Search for the cell housing the specified text and yield its (X, Y) center coordinate. 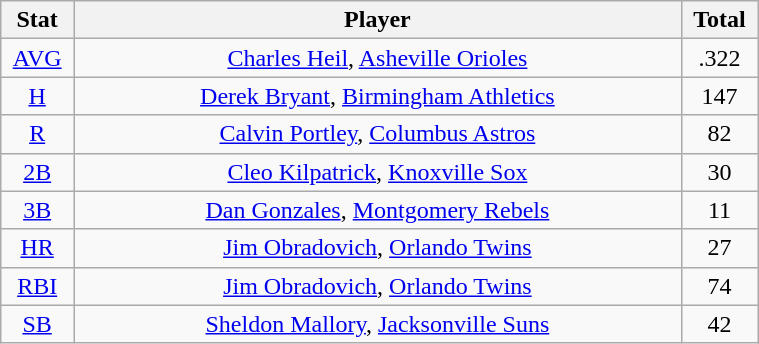
Charles Heil, Asheville Orioles (378, 58)
Stat (38, 20)
Derek Bryant, Birmingham Athletics (378, 96)
AVG (38, 58)
RBI (38, 286)
3B (38, 210)
147 (719, 96)
42 (719, 324)
HR (38, 248)
74 (719, 286)
82 (719, 134)
Total (719, 20)
H (38, 96)
27 (719, 248)
2B (38, 172)
Sheldon Mallory, Jacksonville Suns (378, 324)
Player (378, 20)
Cleo Kilpatrick, Knoxville Sox (378, 172)
R (38, 134)
11 (719, 210)
30 (719, 172)
Calvin Portley, Columbus Astros (378, 134)
SB (38, 324)
Dan Gonzales, Montgomery Rebels (378, 210)
.322 (719, 58)
